Pinpoint the cell where the given text exists, returning its (x, y) midpoint coordinate. 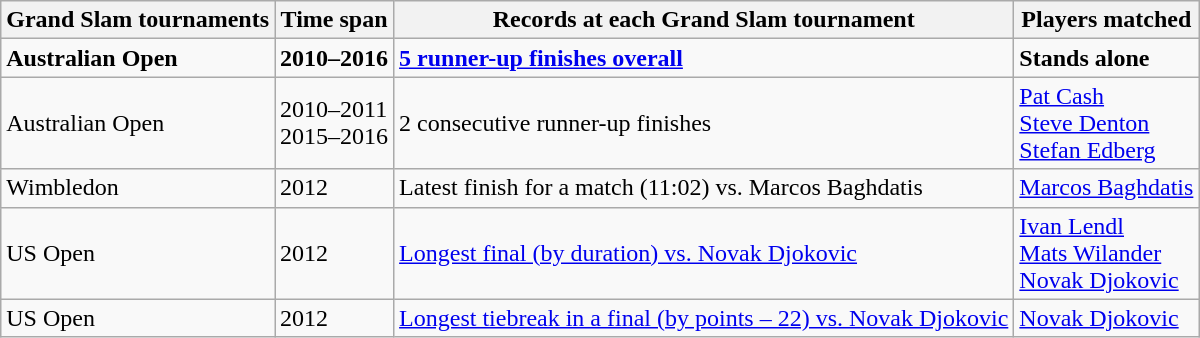
2 consecutive runner-up finishes (704, 123)
Records at each Grand Slam tournament (704, 20)
Novak Djokovic (1106, 318)
Wimbledon (138, 188)
Latest finish for a match (11:02) vs. Marcos Baghdatis (704, 188)
Ivan LendlMats WilanderNovak Djokovic (1106, 253)
2010–20112015–2016 (334, 123)
Stands alone (1106, 58)
Players matched (1106, 20)
2010–2016 (334, 58)
Grand Slam tournaments (138, 20)
5 runner-up finishes overall (704, 58)
Marcos Baghdatis (1106, 188)
Longest final (by duration) vs. Novak Djokovic (704, 253)
Pat CashSteve DentonStefan Edberg (1106, 123)
Longest tiebreak in a final (by points – 22) vs. Novak Djokovic (704, 318)
Time span (334, 20)
